Extract the [x, y] coordinate from the center of the cell holding the provided text.  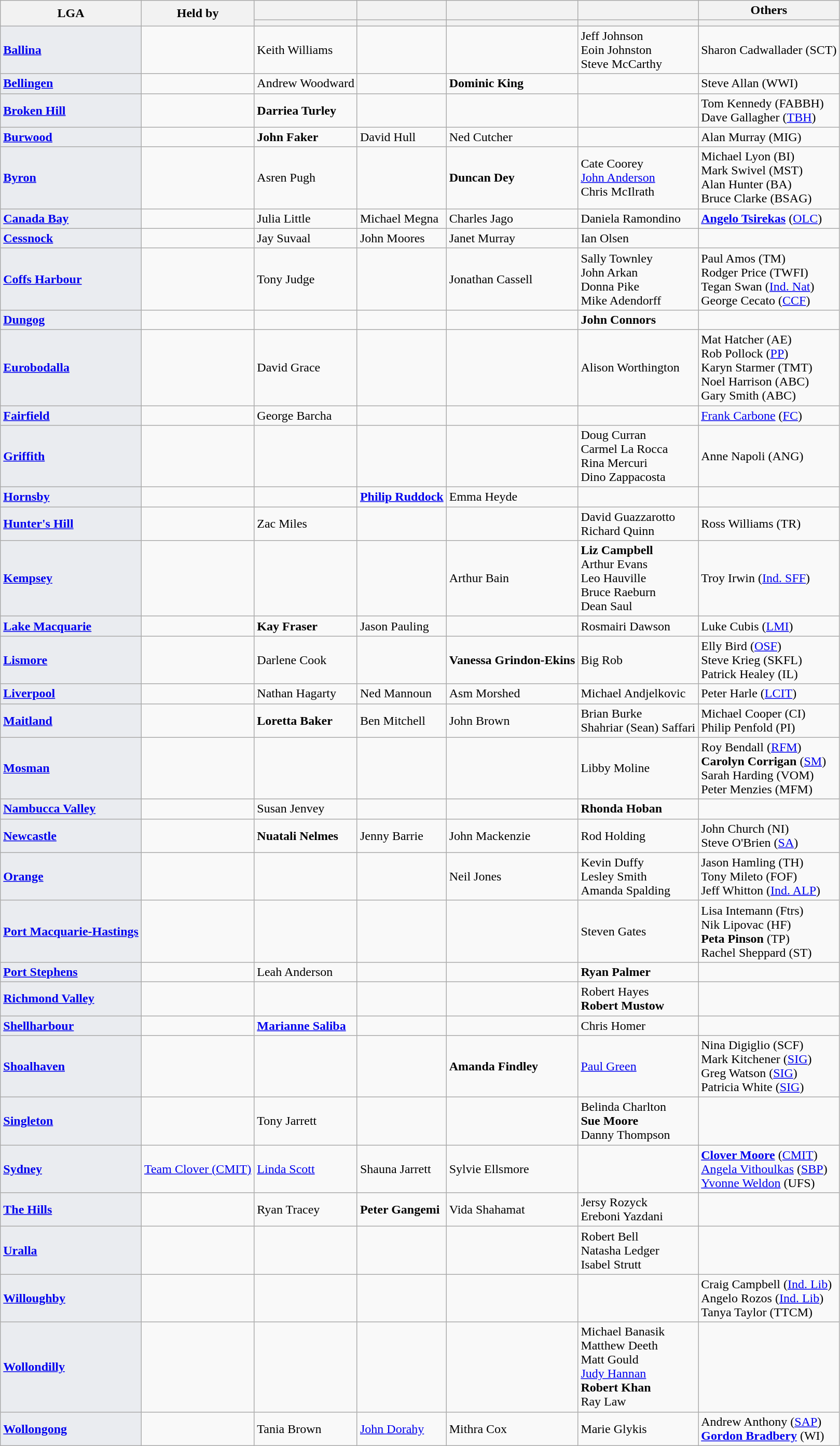
Ryan Palmer [638, 972]
Vida Shahamat [512, 1210]
John Mackenzie [512, 835]
Big Rob [638, 660]
Andrew Woodward [306, 84]
Rosmairi Dawson [638, 626]
John Dorahy [402, 1429]
Coffs Harbour [71, 279]
Nina Digiglio (SCF) Mark Kitchener (SIG) Greg Watson (SIG) Patricia White (SIG) [769, 1067]
Tania Brown [306, 1429]
Eurobodalla [71, 367]
Kempsey [71, 579]
Anne Napoli (ANG) [769, 457]
Roy Bendall (RFM) Carolyn Corrigan (SM) Sarah Harding (VOM) Peter Menzies (MFM) [769, 768]
Marie Glykis [638, 1429]
Griffith [71, 457]
Clover Moore (CMIT) Angela Vithoulkas (SBP) Yvonne Weldon (UFS) [769, 1169]
Ian Olsen [638, 238]
Jason Pauling [402, 626]
Susan Jenvey [306, 809]
Paul Green [638, 1067]
Michael Megna [402, 218]
Wollongong [71, 1429]
Neil Jones [512, 876]
Asm Morshed [512, 694]
Tony Judge [306, 279]
Jersy Rozyck Ereboni Yazdani [638, 1210]
Willoughby [71, 1298]
John Brown [512, 720]
Julia Little [306, 218]
Brian Burke Shahriar (Sean) Saffari [638, 720]
Michael Cooper (CI) Philip Penfold (PI) [769, 720]
Uralla [71, 1250]
Angelo Tsirekas (OLC) [769, 218]
Held by [197, 13]
Cate Coorey John Anderson Chris McIlrath [638, 177]
Team Clover (CMIT) [197, 1169]
Lake Macquarie [71, 626]
Alan Murray (MIG) [769, 137]
Canada Bay [71, 218]
Nambucca Valley [71, 809]
John Faker [306, 137]
Sydney [71, 1169]
Newcastle [71, 835]
Frank Carbone (FC) [769, 416]
Ned Mannoun [402, 694]
Charles Jago [512, 218]
The Hills [71, 1210]
Burwood [71, 137]
Michael Banasik Matthew Deeth Matt Gould Judy Hannan Robert Khan Ray Law [638, 1367]
Others [769, 10]
Rod Holding [638, 835]
Dungog [71, 320]
Belinda Charlton Sue Moore Danny Thompson [638, 1121]
Ben Mitchell [402, 720]
Zac Miles [306, 524]
Sylvie Ellsmore [512, 1169]
Rhonda Hoban [638, 809]
Vanessa Grindon-Ekins [512, 660]
Port Macquarie-Hastings [71, 931]
Jay Suvaal [306, 238]
Loretta Baker [306, 720]
Shoalhaven [71, 1067]
Wollondilly [71, 1367]
Emma Heyde [512, 497]
Cessnock [71, 238]
Keith Williams [306, 50]
Asren Pugh [306, 177]
Darriea Turley [306, 110]
Marianne Saliba [306, 1026]
Nuatali Nelmes [306, 835]
Mithra Cox [512, 1429]
Maitland [71, 720]
John Connors [638, 320]
Tom Kennedy (FABBH) Dave Gallagher (TBH) [769, 110]
Philip Ruddock [402, 497]
Doug Curran Carmel La Rocca Rina Mercuri Dino Zappacosta [638, 457]
Duncan Dey [512, 177]
Paul Amos (TM) Rodger Price (TWFI) Tegan Swan (Ind. Nat) George Cecato (CCF) [769, 279]
David Guazzarotto Richard Quinn [638, 524]
Kay Fraser [306, 626]
Craig Campbell (Ind. Lib) Angelo Rozos (Ind. Lib) Tanya Taylor (TTCM) [769, 1298]
Elly Bird (OSF) Steve Krieg (SKFL) Patrick Healey (IL) [769, 660]
Michael Lyon (BI) Mark Swivel (MST) Alan Hunter (BA) Bruce Clarke (BSAG) [769, 177]
Janet Murray [512, 238]
Lismore [71, 660]
Amanda Findley [512, 1067]
Ryan Tracey [306, 1210]
Steve Allan (WWI) [769, 84]
Ballina [71, 50]
Ned Cutcher [512, 137]
Hunter's Hill [71, 524]
Port Stephens [71, 972]
Richmond Valley [71, 998]
Jason Hamling (TH) Tony Mileto (FOF) Jeff Whitton (Ind. ALP) [769, 876]
Fairfield [71, 416]
Troy Irwin (Ind. SFF) [769, 579]
Andrew Anthony (SAP) Gordon Bradbery (WI) [769, 1429]
Orange [71, 876]
Linda Scott [306, 1169]
Lisa Intemann (Ftrs) Nik Lipovac (HF) Peta Pinson (TP) Rachel Sheppard (ST) [769, 931]
Liz Campbell Arthur Evans Leo Hauville Bruce Raeburn Dean Saul [638, 579]
Shellharbour [71, 1026]
Robert Bell Natasha Ledger Isabel Strutt [638, 1250]
Sharon Cadwallader (SCT) [769, 50]
Tony Jarrett [306, 1121]
Liverpool [71, 694]
Arthur Bain [512, 579]
Luke Cubis (LMI) [769, 626]
Chris Homer [638, 1026]
Kevin Duffy Lesley Smith Amanda Spalding [638, 876]
Ross Williams (TR) [769, 524]
Sally Townley John Arkan Donna Pike Mike Adendorff [638, 279]
Steven Gates [638, 931]
Bellingen [71, 84]
John Church (NI) Steve O'Brien (SA) [769, 835]
Daniela Ramondino [638, 218]
Libby Moline [638, 768]
Jonathan Cassell [512, 279]
Shauna Jarrett [402, 1169]
Byron [71, 177]
David Grace [306, 367]
Robert Hayes Robert Mustow [638, 998]
Dominic King [512, 84]
Singleton [71, 1121]
Leah Anderson [306, 972]
Broken Hill [71, 110]
Mat Hatcher (AE) Rob Pollock (PP) Karyn Starmer (TMT) Noel Harrison (ABC) Gary Smith (ABC) [769, 367]
Peter Gangemi [402, 1210]
Mosman [71, 768]
Hornsby [71, 497]
Jenny Barrie [402, 835]
LGA [71, 13]
George Barcha [306, 416]
Peter Harle (LCIT) [769, 694]
Jeff Johnson Eoin Johnston Steve McCarthy [638, 50]
David Hull [402, 137]
John Moores [402, 238]
Nathan Hagarty [306, 694]
Alison Worthington [638, 367]
Darlene Cook [306, 660]
Michael Andjelkovic [638, 694]
